Locate the cell with the specified text and output its [x, y] center coordinate. 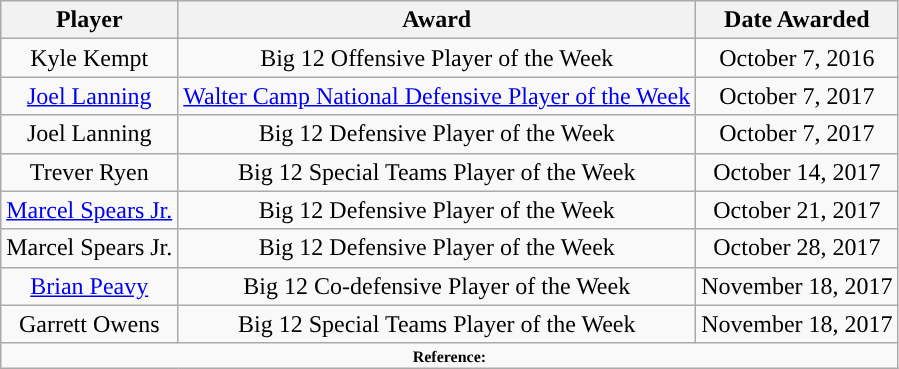
Reference: [450, 355]
Big 12 Offensive Player of the Week [437, 58]
Brian Peavy [90, 286]
Kyle Kempt [90, 58]
October 21, 2017 [797, 210]
October 28, 2017 [797, 248]
Walter Camp National Defensive Player of the Week [437, 96]
October 7, 2016 [797, 58]
Date Awarded [797, 20]
Big 12 Co-defensive Player of the Week [437, 286]
October 14, 2017 [797, 172]
Trever Ryen [90, 172]
Award [437, 20]
Garrett Owens [90, 324]
Player [90, 20]
